Find where the given text appears and provide that cell's center as (X, Y) coordinate. 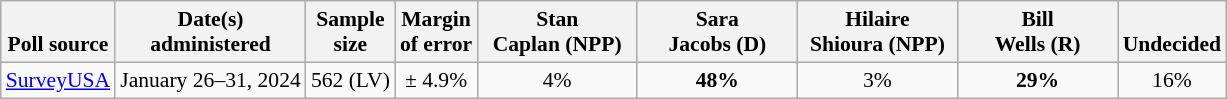
HilaireShioura (NPP) (877, 32)
Date(s)administered (210, 32)
BillWells (R) (1038, 32)
Samplesize (350, 32)
SurveyUSA (58, 80)
16% (1172, 80)
± 4.9% (436, 80)
January 26–31, 2024 (210, 80)
Poll source (58, 32)
SaraJacobs (D) (717, 32)
Marginof error (436, 32)
StanCaplan (NPP) (557, 32)
562 (LV) (350, 80)
3% (877, 80)
Undecided (1172, 32)
4% (557, 80)
48% (717, 80)
29% (1038, 80)
